Search for the cell housing the specified text and yield its [x, y] center coordinate. 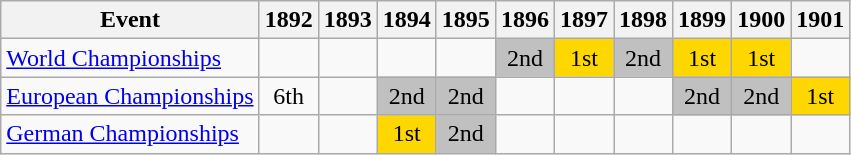
1892 [288, 20]
World Championships [130, 58]
1897 [584, 20]
1900 [762, 20]
1893 [348, 20]
1894 [406, 20]
1896 [524, 20]
Event [130, 20]
1898 [644, 20]
European Championships [130, 96]
6th [288, 96]
1895 [466, 20]
German Championships [130, 134]
1899 [702, 20]
1901 [820, 20]
